Pinpoint the cell where the given text exists, returning its (X, Y) midpoint coordinate. 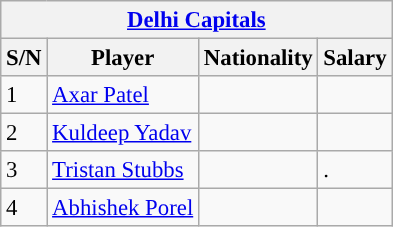
2 (24, 133)
Player (123, 58)
S/N (24, 58)
1 (24, 95)
3 (24, 170)
Kuldeep Yadav (123, 133)
Tristan Stubbs (123, 170)
. (355, 170)
4 (24, 208)
Delhi Capitals (196, 20)
Axar Patel (123, 95)
Salary (355, 58)
Nationality (258, 58)
Abhishek Porel (123, 208)
